Capture the cell that displays the provided text and extract its (X, Y) central coordinate. 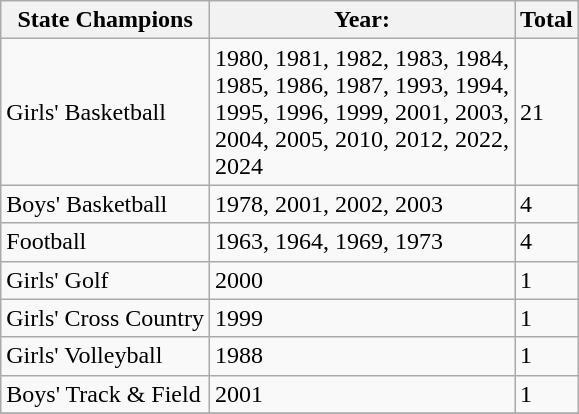
1980, 1981, 1982, 1983, 1984, 1985, 1986, 1987, 1993, 1994, 1995, 1996, 1999, 2001, 2003, 2004, 2005, 2010, 2012, 2022, 2024 (362, 112)
Boys' Basketball (106, 204)
2001 (362, 394)
Football (106, 242)
1988 (362, 356)
Girls' Volleyball (106, 356)
1963, 1964, 1969, 1973 (362, 242)
1999 (362, 318)
Boys' Track & Field (106, 394)
Girls' Basketball (106, 112)
2000 (362, 280)
State Champions (106, 20)
1978, 2001, 2002, 2003 (362, 204)
Girls' Golf (106, 280)
21 (547, 112)
Girls' Cross Country (106, 318)
Year: (362, 20)
Total (547, 20)
